Return (X, Y) of the center of cell containing provided text 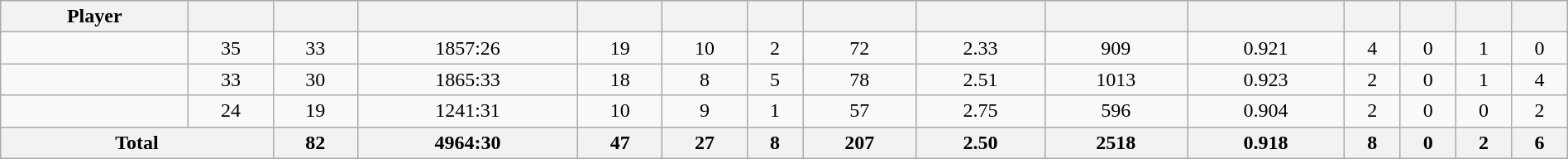
207 (860, 142)
57 (860, 111)
2.75 (981, 111)
82 (315, 142)
78 (860, 79)
0.923 (1266, 79)
1013 (1116, 79)
72 (860, 48)
0.921 (1266, 48)
27 (705, 142)
1865:33 (467, 79)
2518 (1116, 142)
5 (774, 79)
2.51 (981, 79)
18 (619, 79)
0.918 (1266, 142)
47 (619, 142)
Total (137, 142)
1241:31 (467, 111)
35 (231, 48)
909 (1116, 48)
1857:26 (467, 48)
30 (315, 79)
2.33 (981, 48)
0.904 (1266, 111)
24 (231, 111)
Player (94, 17)
596 (1116, 111)
9 (705, 111)
6 (1540, 142)
4964:30 (467, 142)
2.50 (981, 142)
